Scan for the cell matching the given text and deliver its (X, Y) coordinate at center. 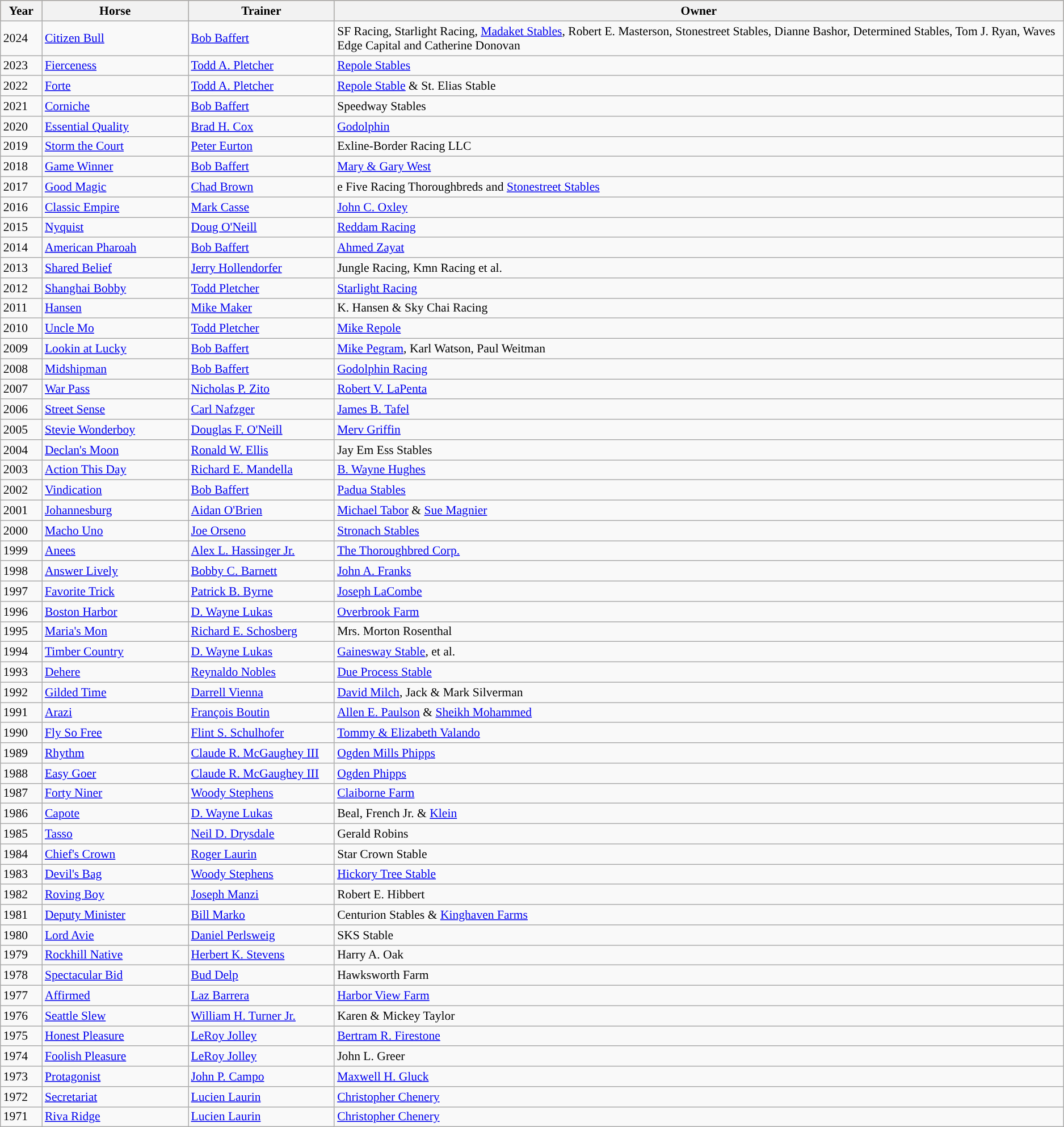
Flint S. Schulhofer (262, 733)
Hickory Tree Stable (699, 874)
1994 (22, 652)
Exline-Border Racing LLC (699, 146)
Joe Orseno (262, 531)
Nyquist (115, 228)
1990 (22, 733)
1981 (22, 915)
Doug O'Neill (262, 228)
B. Wayne Hughes (699, 470)
2018 (22, 167)
Daniel Perlsweig (262, 935)
Jungle Racing, Kmn Racing et al. (699, 268)
1978 (22, 975)
2024 (22, 39)
Mrs. Morton Rosenthal (699, 632)
Timber Country (115, 652)
American Pharoah (115, 248)
Repole Stables (699, 66)
1972 (22, 1097)
Tasso (115, 834)
Patrick B. Byrne (262, 591)
Herbert K. Stevens (262, 955)
Bud Delp (262, 975)
1973 (22, 1076)
Secretariat (115, 1097)
Hawksworth Farm (699, 975)
Chad Brown (262, 187)
2005 (22, 430)
1980 (22, 935)
Answer Lively (115, 571)
Honest Pleasure (115, 1036)
James B. Tafel (699, 410)
Peter Eurton (262, 146)
Brad H. Cox (262, 127)
Classic Empire (115, 207)
2016 (22, 207)
1985 (22, 834)
Stevie Wonderboy (115, 430)
Favorite Trick (115, 591)
2007 (22, 389)
1991 (22, 713)
Roger Laurin (262, 854)
Harry A. Oak (699, 955)
Joseph Manzi (262, 895)
Gainesway Stable, et al. (699, 652)
Owner (699, 11)
Game Winner (115, 167)
Action This Day (115, 470)
1987 (22, 793)
John P. Campo (262, 1076)
1996 (22, 612)
Bill Marko (262, 915)
2004 (22, 450)
Richard E. Schosberg (262, 632)
Bertram R. Firestone (699, 1036)
Alex L. Hassinger Jr. (262, 551)
Rockhill Native (115, 955)
John C. Oxley (699, 207)
François Boutin (262, 713)
Horse (115, 11)
Capote (115, 814)
Hansen (115, 308)
1989 (22, 753)
Trainer (262, 11)
1975 (22, 1036)
1977 (22, 996)
Robert V. LaPenta (699, 389)
1971 (22, 1117)
2003 (22, 470)
1982 (22, 895)
K. Hansen & Sky Chai Racing (699, 308)
Due Process Stable (699, 672)
2000 (22, 531)
Neil D. Drysdale (262, 834)
Chief's Crown (115, 854)
2001 (22, 511)
Shared Belief (115, 268)
2006 (22, 410)
Robert E. Hibbert (699, 895)
Maxwell H. Gluck (699, 1076)
Ogden Phipps (699, 773)
Uncle Mo (115, 329)
Jerry Hollendorfer (262, 268)
Fly So Free (115, 733)
1993 (22, 672)
Overbrook Farm (699, 612)
1983 (22, 874)
Mary & Gary West (699, 167)
SKS Stable (699, 935)
Ronald W. Ellis (262, 450)
Carl Nafzger (262, 410)
1997 (22, 591)
Corniche (115, 106)
Ogden Mills Phipps (699, 753)
Darrell Vienna (262, 692)
2002 (22, 490)
Mike Pegram, Karl Watson, Paul Weitman (699, 349)
Mike Maker (262, 308)
Arazi (115, 713)
Boston Harbor (115, 612)
Centurion Stables & Kinghaven Farms (699, 915)
Essential Quality (115, 127)
Roving Boy (115, 895)
Star Crown Stable (699, 854)
2021 (22, 106)
1998 (22, 571)
Speedway Stables (699, 106)
Starlight Racing (699, 288)
Affirmed (115, 996)
2017 (22, 187)
Devil's Bag (115, 874)
Merv Griffin (699, 430)
2008 (22, 369)
Midshipman (115, 369)
Nicholas P. Zito (262, 389)
Maria's Mon (115, 632)
John A. Franks (699, 571)
Year (22, 11)
Gerald Robins (699, 834)
1986 (22, 814)
The Thoroughbred Corp. (699, 551)
Declan's Moon (115, 450)
Laz Barrera (262, 996)
Easy Goer (115, 773)
1988 (22, 773)
2015 (22, 228)
Anees (115, 551)
Jay Em Ess Stables (699, 450)
Godolphin (699, 127)
Karen & Mickey Taylor (699, 1016)
Forty Niner (115, 793)
2009 (22, 349)
2019 (22, 146)
1984 (22, 854)
Reddam Racing (699, 228)
Macho Uno (115, 531)
Reynaldo Nobles (262, 672)
Bobby C. Barnett (262, 571)
Storm the Court (115, 146)
Forte (115, 86)
Beal, French Jr. & Klein (699, 814)
1974 (22, 1057)
John L. Greer (699, 1057)
Allen E. Paulson & Sheikh Mohammed (699, 713)
Johannesburg (115, 511)
Douglas F. O'Neill (262, 430)
1995 (22, 632)
Dehere (115, 672)
Shanghai Bobby (115, 288)
Good Magic (115, 187)
William H. Turner Jr. (262, 1016)
Claiborne Farm (699, 793)
e Five Racing Thoroughbreds and Stonestreet Stables (699, 187)
Riva Ridge (115, 1117)
Street Sense (115, 410)
1979 (22, 955)
2013 (22, 268)
Vindication (115, 490)
Protagonist (115, 1076)
Mark Casse (262, 207)
Stronach Stables (699, 531)
David Milch, Jack & Mark Silverman (699, 692)
1992 (22, 692)
Padua Stables (699, 490)
2022 (22, 86)
War Pass (115, 389)
Godolphin Racing (699, 369)
Richard E. Mandella (262, 470)
2011 (22, 308)
Mike Repole (699, 329)
Harbor View Farm (699, 996)
Aidan O'Brien (262, 511)
Lookin at Lucky (115, 349)
2014 (22, 248)
1976 (22, 1016)
Citizen Bull (115, 39)
Seattle Slew (115, 1016)
2020 (22, 127)
2023 (22, 66)
Spectacular Bid (115, 975)
Foolish Pleasure (115, 1057)
Deputy Minister (115, 915)
Michael Tabor & Sue Magnier (699, 511)
Joseph LaCombe (699, 591)
Fierceness (115, 66)
2012 (22, 288)
1999 (22, 551)
Ahmed Zayat (699, 248)
Gilded Time (115, 692)
Rhythm (115, 753)
Repole Stable & St. Elias Stable (699, 86)
2010 (22, 329)
Tommy & Elizabeth Valando (699, 733)
Lord Avie (115, 935)
